Capture the cell that displays the provided text and extract its (X, Y) central coordinate. 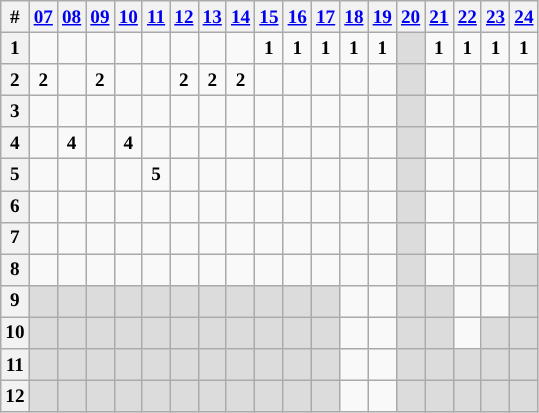
8 (15, 270)
18 (354, 17)
9 (15, 301)
09 (100, 17)
# (15, 17)
24 (524, 17)
14 (240, 17)
20 (410, 17)
6 (15, 206)
22 (467, 17)
7 (15, 238)
07 (43, 17)
13 (212, 17)
3 (15, 111)
23 (495, 17)
17 (325, 17)
16 (297, 17)
15 (269, 17)
08 (71, 17)
21 (439, 17)
19 (382, 17)
